Return (x, y) of the center of cell containing provided text 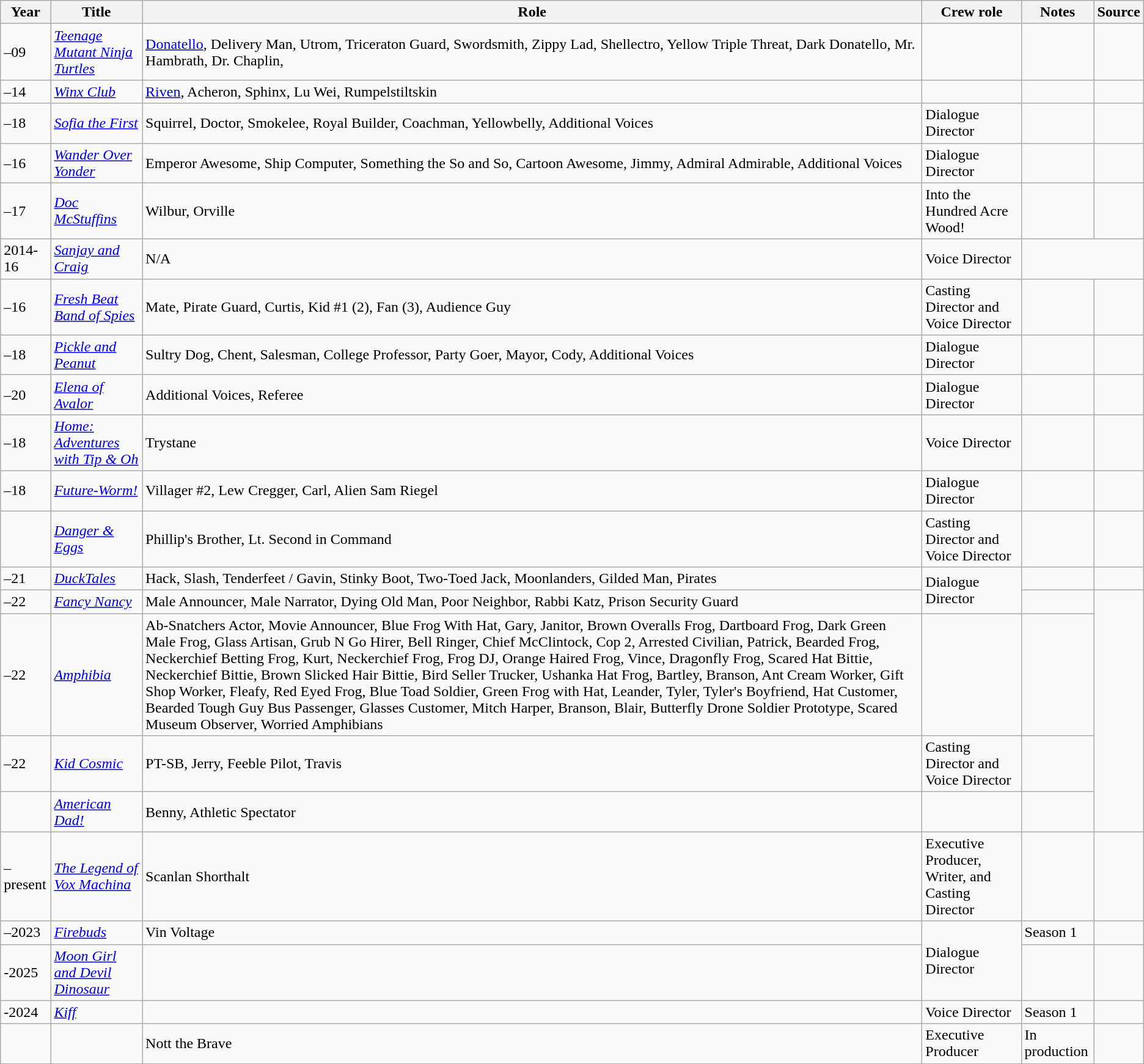
Riven, Acheron, Sphinx, Lu Wei, Rumpelstiltskin (532, 92)
Benny, Athletic Spectator (532, 812)
Trystane (532, 442)
Home: Adventures with Tip & Oh (97, 442)
Kid Cosmic (97, 764)
Executive Producer (972, 1044)
–21 (26, 579)
In production (1057, 1044)
Nott the Brave (532, 1044)
Role (532, 12)
Mate, Pirate Guard, Curtis, Kid #1 (2), Fan (3), Audience Guy (532, 307)
Amphibia (97, 675)
Teenage Mutant Ninja Turtles (97, 52)
Male Announcer, Male Narrator, Dying Old Man, Poor Neighbor, Rabbi Katz, Prison Security Guard (532, 602)
–14 (26, 92)
Hack, Slash, Tenderfeet / Gavin, Stinky Boot, Two-Toed Jack, Moonlanders, Gilded Man, Pirates (532, 579)
PT-SB, Jerry, Feeble Pilot, Travis (532, 764)
Doc McStuffins (97, 211)
Villager #2, Lew Cregger, Carl, Alien Sam Riegel (532, 490)
–17 (26, 211)
The Legend of Vox Machina (97, 876)
–2023 (26, 933)
Fancy Nancy (97, 602)
Elena of Avalor (97, 395)
Winx Club (97, 92)
Vin Voltage (532, 933)
DuckTales (97, 579)
-2024 (26, 1012)
N/A (532, 259)
Sofia the First (97, 123)
Pickle and Peanut (97, 354)
Wilbur, Orville (532, 211)
Additional Voices, Referee (532, 395)
Wander Over Yonder (97, 163)
–09 (26, 52)
2014-16 (26, 259)
Into the Hundred Acre Wood! (972, 211)
Squirrel, Doctor, Smokelee, Royal Builder, Coachman, Yellowbelly, Additional Voices (532, 123)
Executive Producer, Writer, and Casting Director (972, 876)
Crew role (972, 12)
Firebuds (97, 933)
Fresh Beat Band of Spies (97, 307)
–20 (26, 395)
Future-Worm! (97, 490)
Emperor Awesome, Ship Computer, Something the So and So, Cartoon Awesome, Jimmy, Admiral Admirable, Additional Voices (532, 163)
American Dad! (97, 812)
Scanlan Shorthalt (532, 876)
Year (26, 12)
Donatello, Delivery Man, Utrom, Triceraton Guard, Swordsmith, Zippy Lad, Shellectro, Yellow Triple Threat, Dark Donatello, Mr. Hambrath, Dr. Chaplin, (532, 52)
Sultry Dog, Chent, Salesman, College Professor, Party Goer, Mayor, Cody, Additional Voices (532, 354)
–present (26, 876)
Kiff (97, 1012)
-2025 (26, 972)
Notes (1057, 12)
Sanjay and Craig (97, 259)
Title (97, 12)
Moon Girl and Devil Dinosaur (97, 972)
Phillip's Brother, Lt. Second in Command (532, 539)
Danger & Eggs (97, 539)
Source (1118, 12)
